Determine the (x, y) coordinate at the center of the cell enclosing the given text.  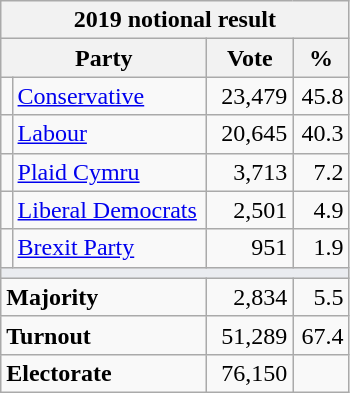
51,289 (250, 335)
Liberal Democrats (110, 210)
% (321, 58)
7.2 (321, 172)
2,834 (250, 297)
67.4 (321, 335)
1.9 (321, 248)
2019 notional result (175, 20)
5.5 (321, 297)
40.3 (321, 134)
3,713 (250, 172)
76,150 (250, 373)
20,645 (250, 134)
Plaid Cymru (110, 172)
45.8 (321, 96)
Electorate (104, 373)
Turnout (104, 335)
4.9 (321, 210)
Party (104, 58)
951 (250, 248)
23,479 (250, 96)
Majority (104, 297)
Brexit Party (110, 248)
Vote (250, 58)
Conservative (110, 96)
Labour (110, 134)
2,501 (250, 210)
